Find where the given text appears and provide that cell's center as (X, Y) coordinate. 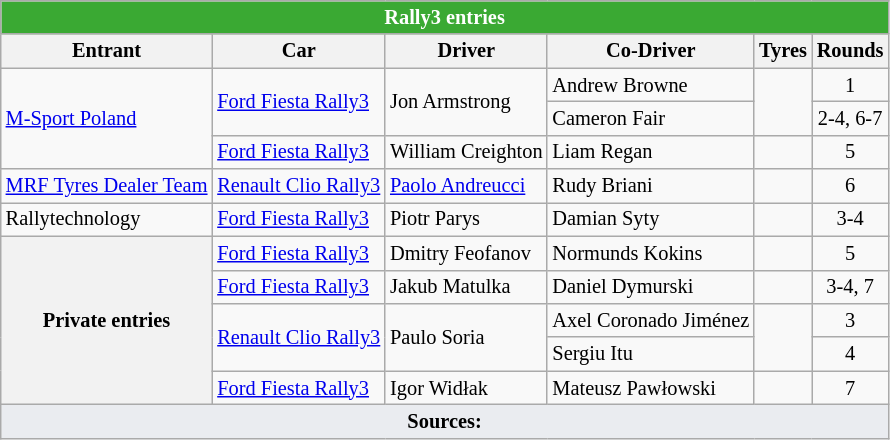
Liam Regan (650, 152)
William Creighton (466, 152)
7 (850, 388)
Driver (466, 51)
Dmitry Feofanov (466, 253)
4 (850, 354)
Cameron Fair (650, 118)
Tyres (783, 51)
Igor Widłak (466, 388)
Mateusz Pawłowski (650, 388)
MRF Tyres Dealer Team (107, 186)
Co-Driver (650, 51)
Rounds (850, 51)
3 (850, 320)
3-4 (850, 219)
Rallytechnology (107, 219)
Damian Syty (650, 219)
2-4, 6-7 (850, 118)
Private entries (107, 320)
Andrew Browne (650, 85)
Rudy Briani (650, 186)
Jakub Matulka (466, 287)
Daniel Dymurski (650, 287)
Sergiu Itu (650, 354)
Piotr Parys (466, 219)
6 (850, 186)
1 (850, 85)
Paolo Andreucci (466, 186)
Normunds Kokins (650, 253)
Sources: (445, 421)
Car (298, 51)
Jon Armstrong (466, 102)
Entrant (107, 51)
Axel Coronado Jiménez (650, 320)
Paulo Soria (466, 336)
3-4, 7 (850, 287)
M-Sport Poland (107, 118)
Rally3 entries (445, 17)
